Return the (x, y) coordinate for the center point of the cell that contains the specified text.  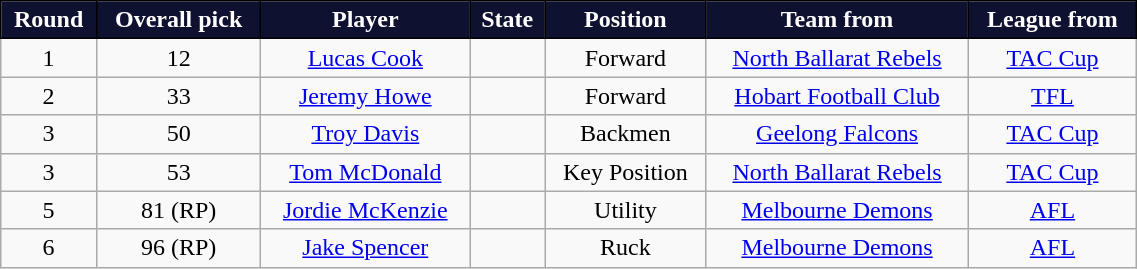
12 (178, 58)
Hobart Football Club (837, 96)
6 (49, 248)
Position (626, 20)
League from (1052, 20)
5 (49, 210)
Team from (837, 20)
2 (49, 96)
Lucas Cook (366, 58)
Geelong Falcons (837, 134)
State (508, 20)
Backmen (626, 134)
33 (178, 96)
Jeremy Howe (366, 96)
Key Position (626, 172)
53 (178, 172)
Player (366, 20)
Troy Davis (366, 134)
81 (RP) (178, 210)
Jake Spencer (366, 248)
50 (178, 134)
TFL (1052, 96)
Ruck (626, 248)
Round (49, 20)
Jordie McKenzie (366, 210)
1 (49, 58)
Overall pick (178, 20)
Utility (626, 210)
96 (RP) (178, 248)
Tom McDonald (366, 172)
